Detect which cell encompasses the target text, then output its (x, y) center coordinate. 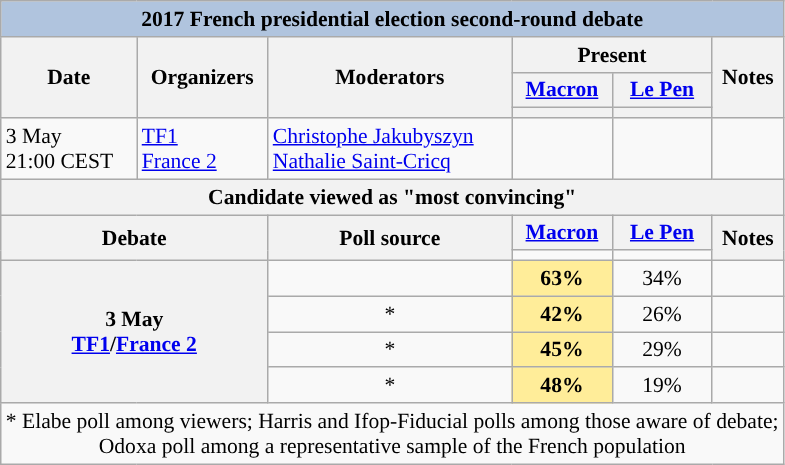
26% (662, 314)
2017 French presidential election second-round debate (392, 19)
34% (662, 279)
Moderators (390, 78)
Candidate viewed as "most convincing" (392, 197)
42% (562, 314)
Poll source (390, 238)
Christophe JakubyszynNathalie Saint-Cricq (390, 148)
Debate (134, 238)
45% (562, 350)
29% (662, 350)
3 May21:00 CEST (69, 148)
Organizers (202, 78)
Present (612, 55)
19% (662, 386)
48% (562, 386)
3 MayTF1/France 2 (134, 332)
Date (69, 78)
63% (562, 279)
TF1France 2 (202, 148)
